For the text-containing cell, return its midpoint in [x, y] coordinate format. 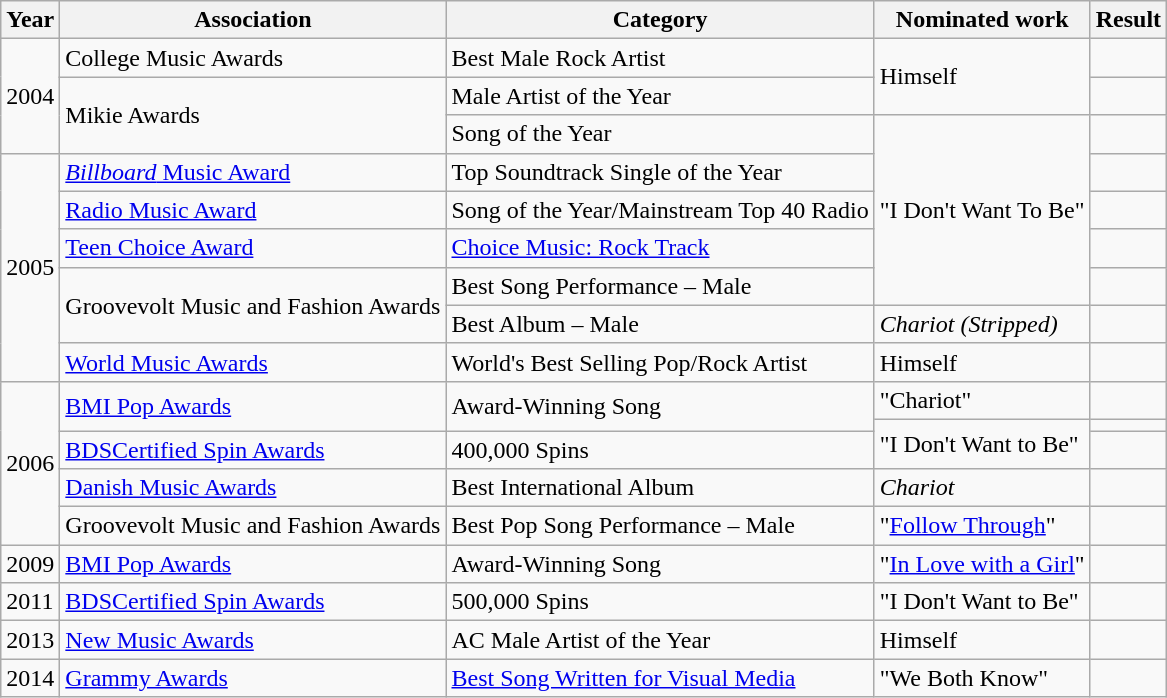
Nominated work [982, 20]
Song of the Year/Mainstream Top 40 Radio [660, 210]
Male Artist of the Year [660, 96]
2014 [30, 678]
Year [30, 20]
Chariot [982, 488]
2005 [30, 267]
Song of the Year [660, 134]
Best Pop Song Performance – Male [660, 526]
2013 [30, 640]
World's Best Selling Pop/Rock Artist [660, 362]
Radio Music Award [253, 210]
Best Song Performance – Male [660, 286]
Result [1128, 20]
2011 [30, 602]
2006 [30, 462]
World Music Awards [253, 362]
"I Don't Want To Be" [982, 210]
500,000 Spins [660, 602]
Best Song Written for Visual Media [660, 678]
Mikie Awards [253, 115]
"Follow Through" [982, 526]
Choice Music: Rock Track [660, 248]
Best Album – Male [660, 324]
Top Soundtrack Single of the Year [660, 172]
400,000 Spins [660, 449]
Best Male Rock Artist [660, 58]
AC Male Artist of the Year [660, 640]
Best International Album [660, 488]
Teen Choice Award [253, 248]
Grammy Awards [253, 678]
"Chariot" [982, 400]
Chariot (Stripped) [982, 324]
"We Both Know" [982, 678]
Danish Music Awards [253, 488]
New Music Awards [253, 640]
Association [253, 20]
2009 [30, 564]
Billboard Music Award [253, 172]
College Music Awards [253, 58]
"In Love with a Girl" [982, 564]
Category [660, 20]
2004 [30, 96]
